Output the [X, Y] coordinate of the center of the cell containing the given text.  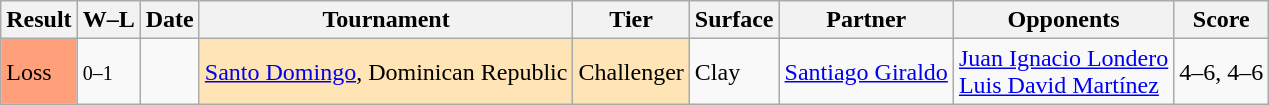
W–L [108, 20]
Result [39, 20]
Clay [734, 72]
Santo Domingo, Dominican Republic [386, 72]
Tier [631, 20]
Juan Ignacio Londero Luis David Martínez [1063, 72]
Score [1222, 20]
Santiago Giraldo [866, 72]
Opponents [1063, 20]
Tournament [386, 20]
Challenger [631, 72]
4–6, 4–6 [1222, 72]
Partner [866, 20]
Loss [39, 72]
Surface [734, 20]
0–1 [108, 72]
Date [170, 20]
